Identify which cell holds the provided text, then report its [X, Y] central coordinate. 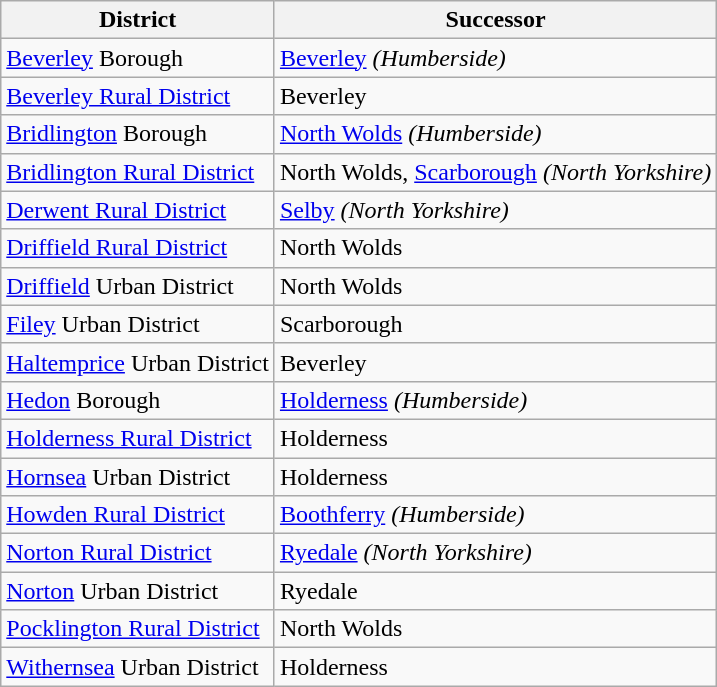
Norton Urban District [138, 591]
Holderness (Humberside) [495, 400]
Scarborough [495, 324]
North Wolds, Scarborough (North Yorkshire) [495, 172]
Ryedale (North Yorkshire) [495, 553]
Holderness Rural District [138, 438]
Bridlington Rural District [138, 172]
Driffield Urban District [138, 286]
North Wolds (Humberside) [495, 134]
Howden Rural District [138, 515]
Norton Rural District [138, 553]
District [138, 20]
Derwent Rural District [138, 210]
Filey Urban District [138, 324]
Bridlington Borough [138, 134]
Hornsea Urban District [138, 477]
Selby (North Yorkshire) [495, 210]
Boothferry (Humberside) [495, 515]
Ryedale [495, 591]
Hedon Borough [138, 400]
Pocklington Rural District [138, 629]
Driffield Rural District [138, 248]
Successor [495, 20]
Beverley (Humberside) [495, 58]
Beverley Borough [138, 58]
Withernsea Urban District [138, 667]
Beverley Rural District [138, 96]
Haltemprice Urban District [138, 362]
